Scan for the cell matching the given text and deliver its [x, y] coordinate at center. 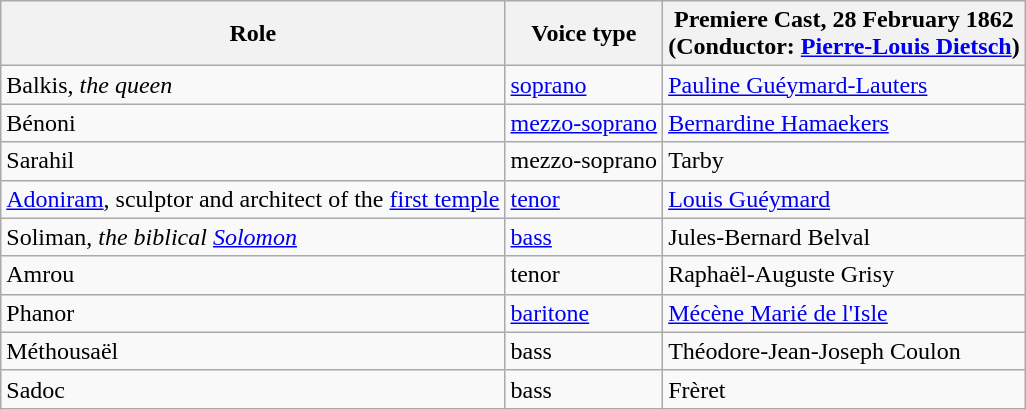
Frèret [844, 389]
Voice type [584, 34]
Jules-Bernard Belval [844, 237]
Phanor [253, 313]
Soliman, the biblical Solomon [253, 237]
Théodore-Jean-Joseph Coulon [844, 351]
Role [253, 34]
Pauline Guéymard-Lauters [844, 85]
Méthousaël [253, 351]
Mécène Marié de l'Isle [844, 313]
Louis Guéymard [844, 199]
Balkis, the queen [253, 85]
soprano [584, 85]
Bénoni [253, 123]
baritone [584, 313]
Premiere Cast, 28 February 1862(Conductor: Pierre-Louis Dietsch) [844, 34]
Sadoc [253, 389]
Adoniram, sculptor and architect of the first temple [253, 199]
Tarby [844, 161]
Sarahil [253, 161]
Raphaël-Auguste Grisy [844, 275]
Amrou [253, 275]
Bernardine Hamaekers [844, 123]
